Identify which cell holds the provided text, then report its (X, Y) central coordinate. 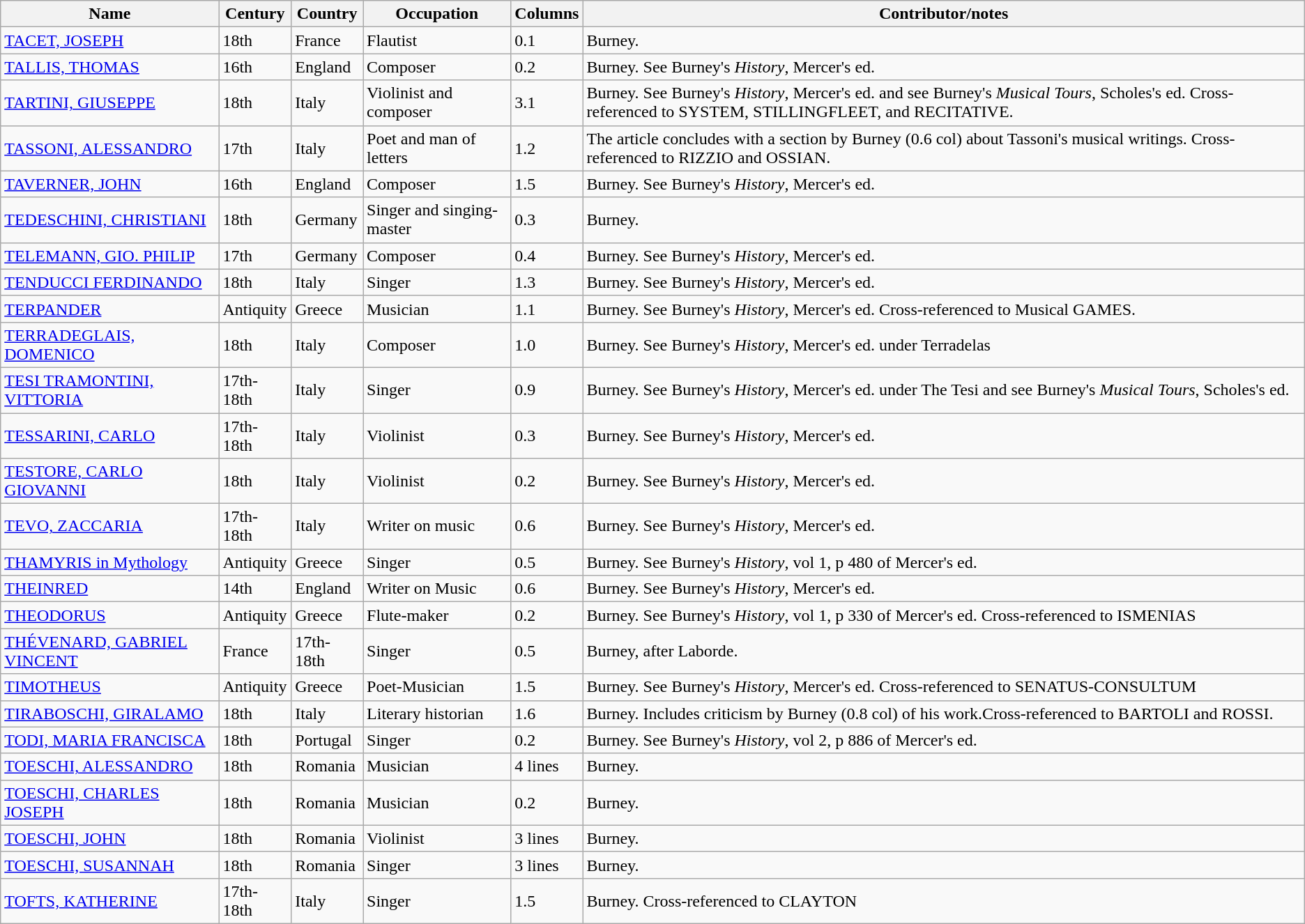
Violinist and composer (437, 103)
Burney. See Burney's History, Mercer's ed. under Terradelas (944, 344)
TALLIS, THOMAS (110, 67)
TOFTS, KATHERINE (110, 900)
Poet and man of letters (437, 148)
Burney. See Burney's History, vol 1, p 480 of Mercer's ed. (944, 562)
1.0 (547, 344)
THEINRED (110, 589)
1.6 (547, 714)
THAMYRIS in Mythology (110, 562)
Writer on music (437, 527)
14th (255, 589)
Writer on Music (437, 589)
1.1 (547, 309)
0.1 (547, 40)
Flautist (437, 40)
TOESCHI, ALESSANDRO (110, 767)
Portugal (328, 740)
Occupation (437, 14)
TERRADEGLAIS, DOMENICO (110, 344)
0.4 (547, 256)
Singer and singing-master (437, 220)
THEODORUS (110, 615)
Country (328, 14)
TEDESCHINI, CHRISTIANI (110, 220)
TESI TRAMONTINI, VITTORIA (110, 390)
Contributor/notes (944, 14)
TEVO, ZACCARIA (110, 527)
1.2 (547, 148)
4 lines (547, 767)
0.9 (547, 390)
TERPANDER (110, 309)
Burney. See Burney's History, vol 1, p 330 of Mercer's ed. Cross-referenced to ISMENIAS (944, 615)
TASSONI, ALESSANDRO (110, 148)
TODI, MARIA FRANCISCA (110, 740)
TAVERNER, JOHN (110, 184)
Burney. See Burney's History, Mercer's ed. Cross-referenced to SENATUS-CONSULTUM (944, 687)
Century (255, 14)
Columns (547, 14)
Burney. See Burney's History, Mercer's ed. Cross-referenced to Musical GAMES. (944, 309)
Burney. Cross-referenced to CLAYTON (944, 900)
Burney. See Burney's History, Mercer's ed. and see Burney's Musical Tours, Scholes's ed. Cross-referenced to SYSTEM, STILLINGFLEET, and RECITATIVE. (944, 103)
Flute-maker (437, 615)
TIMOTHEUS (110, 687)
Burney. See Burney's History, Mercer's ed. under The Tesi and see Burney's Musical Tours, Scholes's ed. (944, 390)
Burney, after Laborde. (944, 651)
TOESCHI, JOHN (110, 838)
TESTORE, CARLO GIOVANNI (110, 481)
TACET, JOSEPH (110, 40)
TOESCHI, SUSANNAH (110, 865)
TESSARINI, CARLO (110, 435)
TARTINI, GIUSEPPE (110, 103)
The article concludes with a section by Burney (0.6 col) about Tassoni's musical writings. Cross-referenced to RIZZIO and OSSIAN. (944, 148)
Burney. See Burney's History, vol 2, p 886 of Mercer's ed. (944, 740)
Literary historian (437, 714)
Name (110, 14)
TIRABOSCHI, GIRALAMO (110, 714)
TOESCHI, CHARLES JOSEPH (110, 803)
Poet-Musician (437, 687)
TENDUCCI FERDINANDO (110, 282)
Burney. Includes criticism by Burney (0.8 col) of his work.Cross-referenced to BARTOLI and ROSSI. (944, 714)
THÉVENARD, GABRIEL VINCENT (110, 651)
3.1 (547, 103)
1.3 (547, 282)
TELEMANN, GIO. PHILIP (110, 256)
